Find where the given text appears and provide that cell's center as [x, y] coordinate. 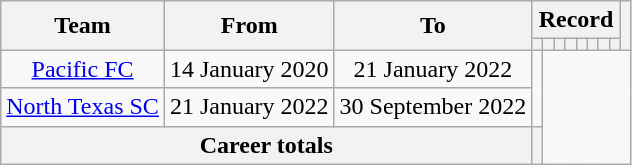
Record [576, 20]
Career totals [266, 145]
30 September 2022 [433, 107]
14 January 2020 [249, 69]
From [249, 26]
To [433, 26]
Team [83, 26]
Pacific FC [83, 69]
North Texas SC [83, 107]
